Identify which cell holds the provided text, then report its (X, Y) central coordinate. 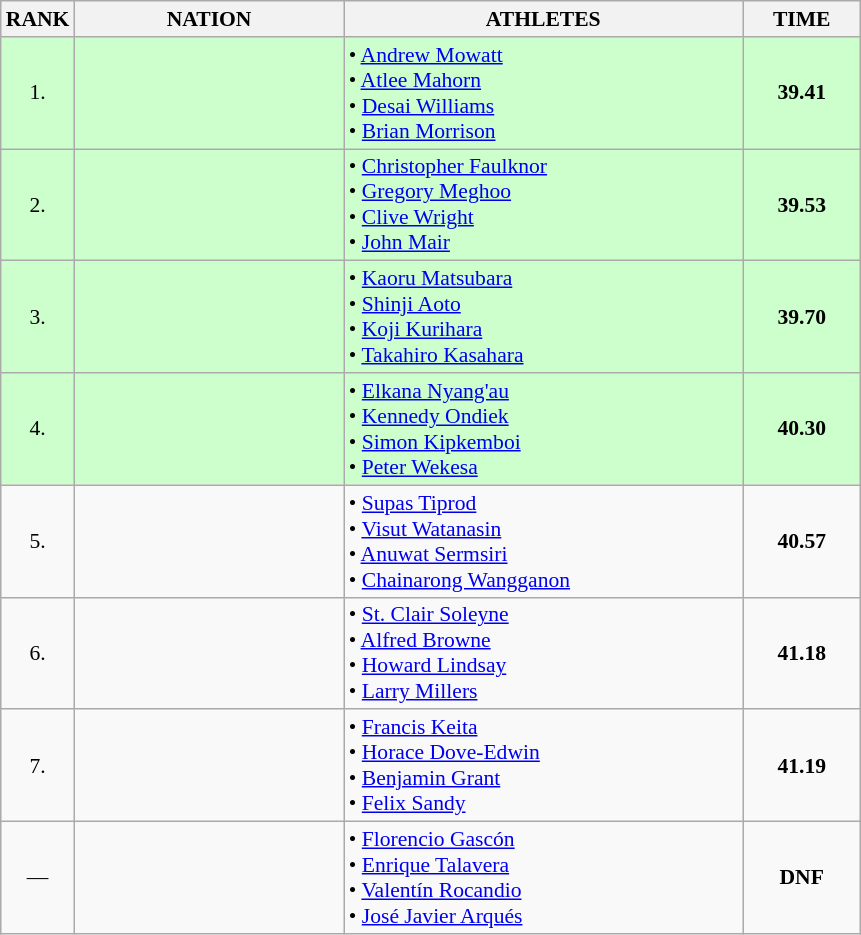
• Francis Keita• Horace Dove-Edwin• Benjamin Grant• Felix Sandy (544, 766)
NATION (208, 19)
1. (38, 93)
5. (38, 541)
41.18 (802, 653)
41.19 (802, 766)
DNF (802, 878)
4. (38, 429)
40.57 (802, 541)
3. (38, 317)
39.53 (802, 205)
39.41 (802, 93)
• Christopher Faulknor• Gregory Meghoo• Clive Wright• John Mair (544, 205)
2. (38, 205)
ATHLETES (544, 19)
40.30 (802, 429)
7. (38, 766)
• Florencio Gascón• Enrique Talavera• Valentín Rocandio• José Javier Arqués (544, 878)
6. (38, 653)
39.70 (802, 317)
RANK (38, 19)
• St. Clair Soleyne• Alfred Browne• Howard Lindsay• Larry Millers (544, 653)
• Elkana Nyang'au• Kennedy Ondiek• Simon Kipkemboi• Peter Wekesa (544, 429)
• Kaoru Matsubara• Shinji Aoto• Koji Kurihara• Takahiro Kasahara (544, 317)
• Supas Tiprod• Visut Watanasin• Anuwat Sermsiri• Chainarong Wangganon (544, 541)
TIME (802, 19)
• Andrew Mowatt• Atlee Mahorn• Desai Williams• Brian Morrison (544, 93)
— (38, 878)
